Output the (X, Y) coordinate of the center of the cell containing the given text.  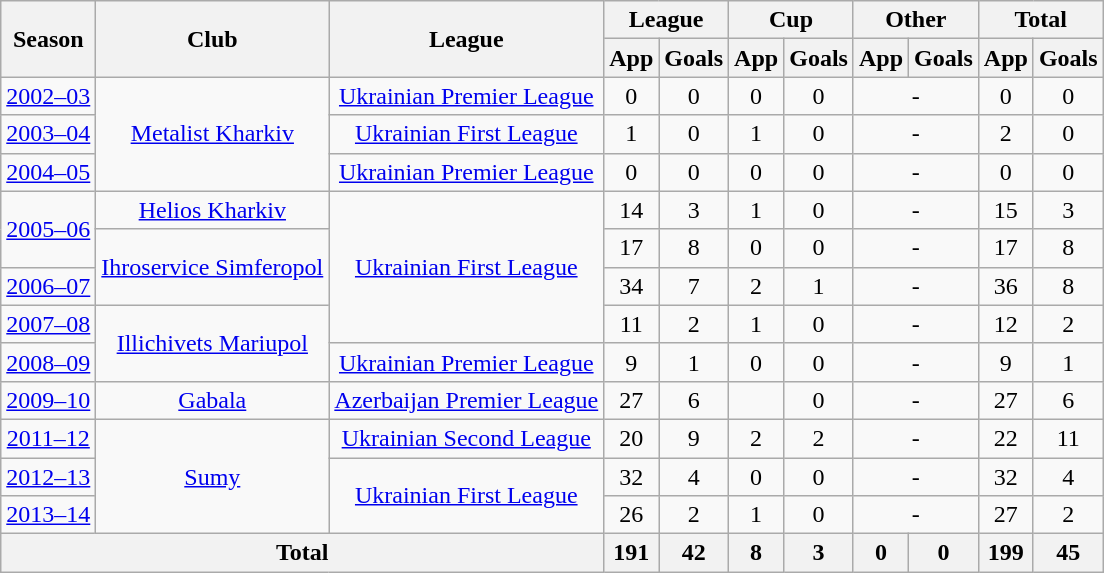
2009–10 (48, 400)
26 (632, 515)
Metalist Kharkiv (212, 134)
45 (1068, 553)
34 (632, 286)
20 (632, 438)
12 (1006, 324)
Illichivets Mariupol (212, 343)
14 (632, 210)
199 (1006, 553)
Ihroservice Simferopol (212, 267)
Ukrainian Second League (466, 438)
2012–13 (48, 477)
Season (48, 39)
36 (1006, 286)
Azerbaijan Premier League (466, 400)
2007–08 (48, 324)
Other (916, 20)
Sumy (212, 476)
2011–12 (48, 438)
2005–06 (48, 229)
2008–09 (48, 362)
2006–07 (48, 286)
22 (1006, 438)
Helios Kharkiv (212, 210)
Gabala (212, 400)
2002–03 (48, 96)
15 (1006, 210)
7 (694, 286)
Cup (792, 20)
191 (632, 553)
2013–14 (48, 515)
42 (694, 553)
2004–05 (48, 172)
Club (212, 39)
2003–04 (48, 134)
